Pinpoint the cell where the given text exists, returning its (x, y) midpoint coordinate. 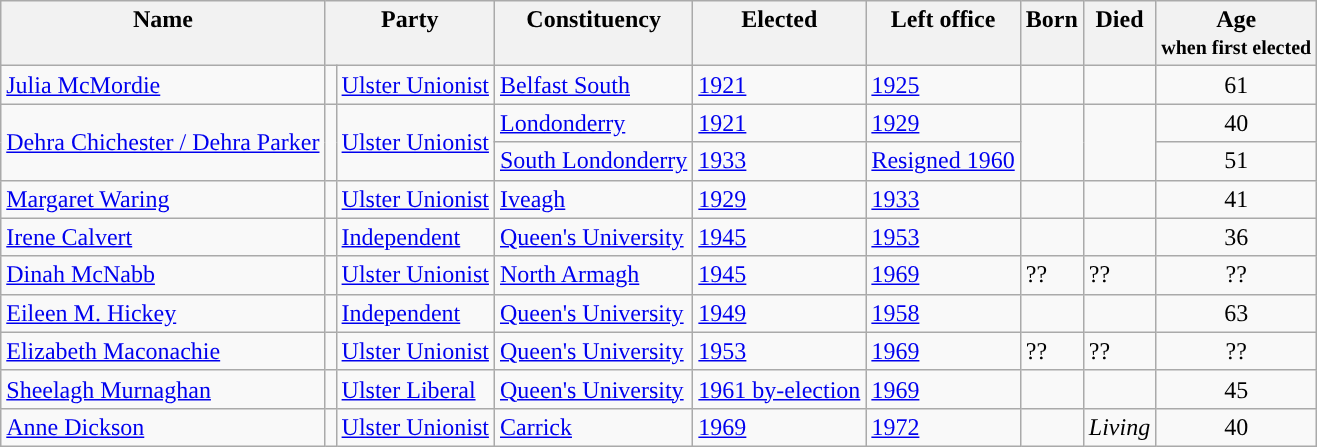
Eileen M. Hickey (163, 313)
1972 (943, 427)
Julia McMordie (163, 85)
Ulster Liberal (415, 389)
Carrick (593, 427)
Anne Dickson (163, 427)
South Londonderry (593, 161)
Agewhen first elected (1236, 34)
Elizabeth Maconachie (163, 351)
36 (1236, 237)
63 (1236, 313)
1961 by-election (780, 389)
Belfast South (593, 85)
41 (1236, 199)
45 (1236, 389)
1958 (943, 313)
61 (1236, 85)
Elected (780, 34)
1949 (780, 313)
Londonderry (593, 123)
Margaret Waring (163, 199)
Resigned 1960 (943, 161)
Name (163, 34)
Iveagh (593, 199)
Sheelagh Murnaghan (163, 389)
North Armagh (593, 275)
Constituency (593, 34)
Irene Calvert (163, 237)
51 (1236, 161)
Born (1052, 34)
Left office (943, 34)
Living (1119, 427)
Died (1119, 34)
Dehra Chichester / Dehra Parker (163, 142)
Dinah McNabb (163, 275)
Party (410, 34)
1925 (943, 85)
